Determine the (x, y) coordinate at the center of the cell enclosing the given text.  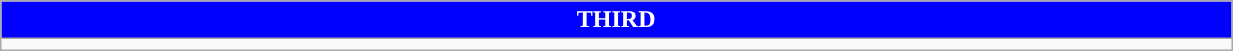
THIRD (616, 20)
